Find where the given text appears and provide that cell's center as (x, y) coordinate. 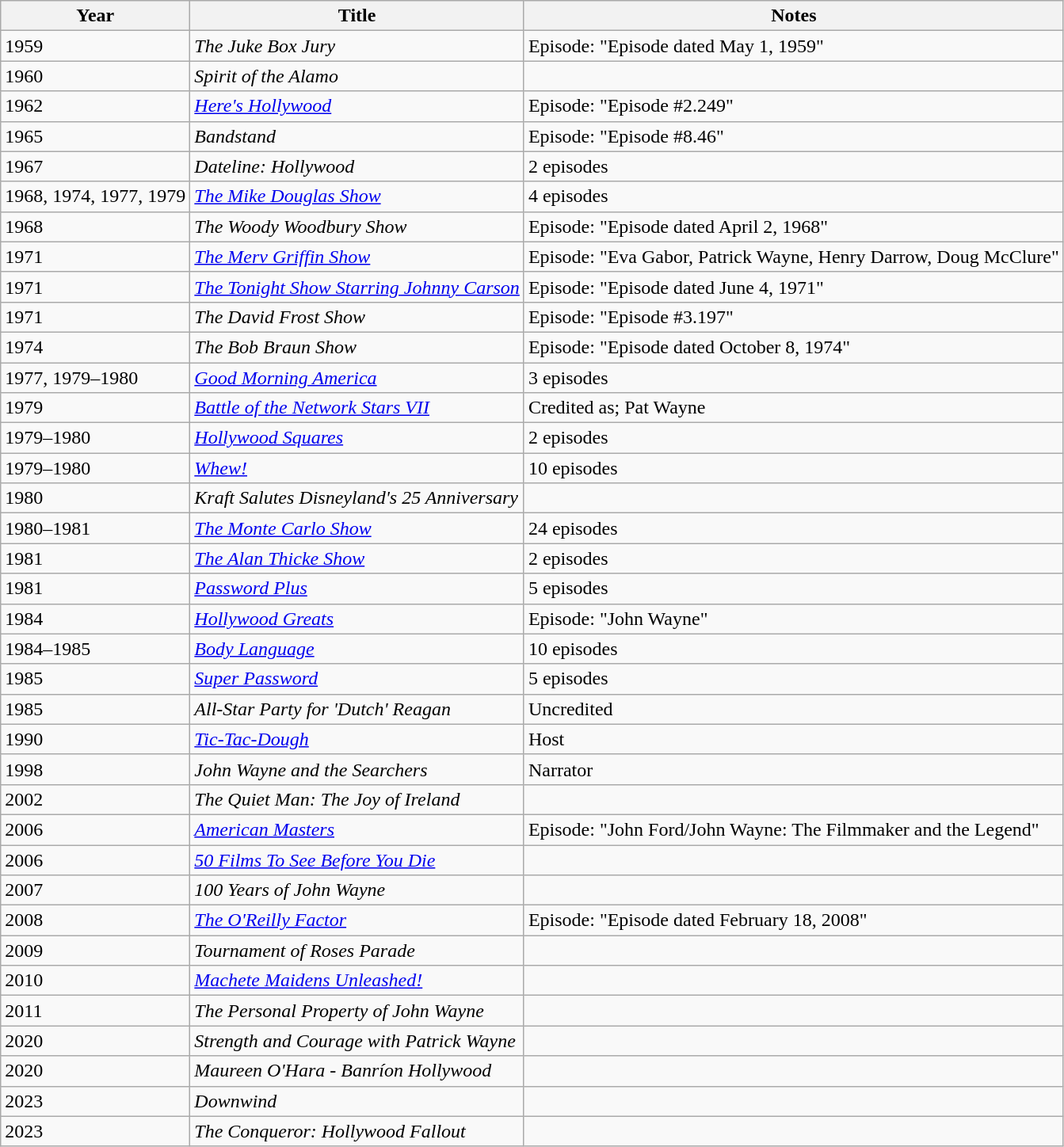
1960 (95, 76)
The David Frost Show (357, 317)
2011 (95, 1011)
Credited as; Pat Wayne (794, 408)
50 Films To See Before You Die (357, 859)
Episode: "Eva Gabor, Patrick Wayne, Henry Darrow, Doug McClure" (794, 257)
Year (95, 16)
100 Years of John Wayne (357, 890)
The Personal Property of John Wayne (357, 1011)
All-Star Party for 'Dutch' Reagan (357, 709)
The Mike Douglas Show (357, 196)
1979 (95, 408)
1965 (95, 136)
Spirit of the Alamo (357, 76)
1980 (95, 498)
24 episodes (794, 528)
The Monte Carlo Show (357, 528)
Episode: "Episode #2.249" (794, 106)
1968, 1974, 1977, 1979 (95, 196)
Episode: "Episode dated May 1, 1959" (794, 46)
1962 (95, 106)
4 episodes (794, 196)
1984–1985 (95, 649)
The Quiet Man: The Joy of Ireland (357, 799)
Maureen O'Hara - Banríon Hollywood (357, 1071)
Uncredited (794, 709)
2008 (95, 920)
Strength and Courage with Patrick Wayne (357, 1041)
1968 (95, 227)
Episode: "Episode dated April 2, 1968" (794, 227)
Episode: "Episode #3.197" (794, 317)
Good Morning America (357, 378)
The Tonight Show Starring Johnny Carson (357, 287)
Hollywood Greats (357, 619)
Battle of the Network Stars VII (357, 408)
2009 (95, 951)
The Merv Griffin Show (357, 257)
Episode: "Episode dated June 4, 1971" (794, 287)
John Wayne and the Searchers (357, 769)
Downwind (357, 1101)
American Masters (357, 829)
Body Language (357, 649)
Episode: "Episode dated October 8, 1974" (794, 347)
1959 (95, 46)
The Bob Braun Show (357, 347)
The Conqueror: Hollywood Fallout (357, 1131)
Episode: "John Wayne" (794, 619)
2010 (95, 981)
3 episodes (794, 378)
1984 (95, 619)
Bandstand (357, 136)
Episode: "Episode #8.46" (794, 136)
Whew! (357, 468)
The O'Reilly Factor (357, 920)
Super Password (357, 679)
The Alan Thicke Show (357, 558)
Machete Maidens Unleashed! (357, 981)
Notes (794, 16)
Narrator (794, 769)
Tournament of Roses Parade (357, 951)
1977, 1979–1980 (95, 378)
1990 (95, 739)
1980–1981 (95, 528)
The Woody Woodbury Show (357, 227)
Hollywood Squares (357, 438)
Kraft Salutes Disneyland's 25 Anniversary (357, 498)
Password Plus (357, 589)
Episode: "Episode dated February 18, 2008" (794, 920)
1974 (95, 347)
2007 (95, 890)
The Juke Box Jury (357, 46)
Host (794, 739)
Title (357, 16)
1998 (95, 769)
Tic-Tac-Dough (357, 739)
Episode: "John Ford/John Wayne: The Filmmaker and the Legend" (794, 829)
2002 (95, 799)
1967 (95, 166)
Dateline: Hollywood (357, 166)
Here's Hollywood (357, 106)
